Return [x, y] of the center of cell containing provided text 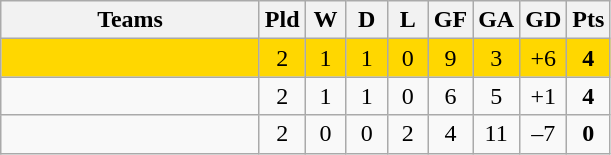
+6 [544, 58]
GA [496, 20]
D [366, 20]
GD [544, 20]
W [326, 20]
L [408, 20]
Pts [588, 20]
6 [450, 96]
5 [496, 96]
Pld [282, 20]
+1 [544, 96]
–7 [544, 134]
Teams [130, 20]
9 [450, 58]
GF [450, 20]
11 [496, 134]
3 [496, 58]
